Determine the (x, y) coordinate at the center of the cell enclosing the given text.  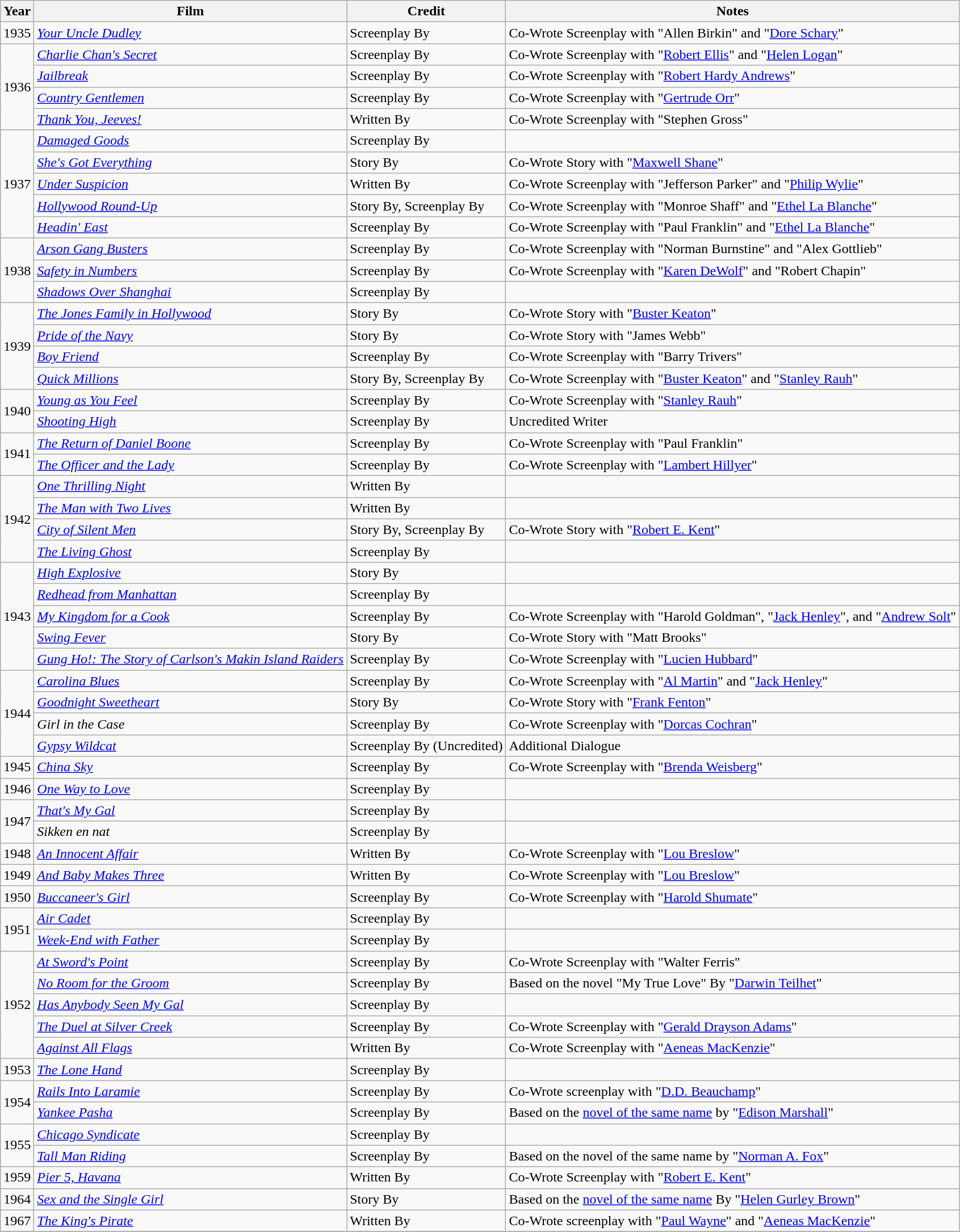
1955 (17, 1145)
Co-Wrote Story with "Maxwell Shane" (732, 162)
Shooting High (191, 422)
Co-Wrote Screenplay with "Jefferson Parker" and "Philip Wylie" (732, 184)
That's My Gal (191, 810)
Young as You Feel (191, 400)
1964 (17, 1199)
Co-Wrote Screenplay with "Allen Birkin" and "Dore Schary" (732, 33)
1941 (17, 454)
Co-Wrote Screenplay with "Al Martin" and "Jack Henley" (732, 681)
Co-Wrote Story with "Robert E. Kent" (732, 529)
Co-Wrote Screenplay with "Stephen Gross" (732, 119)
1946 (17, 789)
The Living Ghost (191, 551)
Boy Friend (191, 357)
Carolina Blues (191, 681)
Based on the novel of the same name by "Edison Marshall" (732, 1113)
1948 (17, 853)
1947 (17, 821)
1954 (17, 1102)
Pride of the Navy (191, 335)
Co-Wrote Screenplay with "Lucien Hubbard" (732, 659)
Swing Fever (191, 638)
Co-Wrote Screenplay with "Karen DeWolf" and "Robert Chapin" (732, 271)
Film (191, 11)
1937 (17, 184)
Co-Wrote Story with "Frank Fenton" (732, 703)
Gypsy Wildcat (191, 746)
Co-Wrote Screenplay with "Robert E. Kent" (732, 1178)
Co-Wrote Screenplay with "Robert Ellis" and "Helen Logan" (732, 54)
Safety in Numbers (191, 271)
Co-Wrote Screenplay with "Paul Franklin" (732, 443)
1939 (17, 346)
An Innocent Affair (191, 853)
Co-Wrote Screenplay with "Gertrude Orr" (732, 98)
And Baby Makes Three (191, 875)
The Jones Family in Hollywood (191, 314)
Co-Wrote Screenplay with "Buster Keaton" and "Stanley Rauh" (732, 379)
Chicago Syndicate (191, 1134)
Based on the novel of the same name by "Norman A. Fox" (732, 1156)
Co-Wrote Screenplay with "Harold Goldman", "Jack Henley", and "Andrew Solt" (732, 616)
Your Uncle Dudley (191, 33)
Sikken en nat (191, 832)
Based on the novel "My True Love" By "Darwin Teilhet" (732, 983)
The Man with Two Lives (191, 508)
Yankee Pasha (191, 1113)
Co-Wrote Story with "Buster Keaton" (732, 314)
Co-Wrote screenplay with "D.D. Beauchamp" (732, 1091)
Girl in the Case (191, 724)
1951 (17, 929)
Co-Wrote Story with "Matt Brooks" (732, 638)
Based on the novel of the same name By "Helen Gurley Brown" (732, 1199)
Screenplay By (Uncredited) (426, 746)
Co-Wrote screenplay with "Paul Wayne" and "Aeneas MacKenzie" (732, 1221)
The King's Pirate (191, 1221)
Air Cadet (191, 918)
Goodnight Sweetheart (191, 703)
Headin' East (191, 227)
1940 (17, 411)
Co-Wrote Screenplay with "Walter Ferris" (732, 962)
Under Suspicion (191, 184)
1938 (17, 270)
She's Got Everything (191, 162)
Jailbreak (191, 76)
Hollywood Round-Up (191, 205)
The Officer and the Lady (191, 465)
Co-Wrote Screenplay with "Aeneas MacKenzie" (732, 1048)
1945 (17, 767)
Shadows Over Shanghai (191, 292)
Co-Wrote Screenplay with "Barry Trivers" (732, 357)
Arson Gang Busters (191, 249)
Co-Wrote Screenplay with "Monroe Shaff" and "Ethel La Blanche" (732, 205)
Rails Into Laramie (191, 1091)
The Return of Daniel Boone (191, 443)
At Sword's Point (191, 962)
China Sky (191, 767)
Additional Dialogue (732, 746)
City of Silent Men (191, 529)
Damaged Goods (191, 141)
Co-Wrote Screenplay with "Brenda Weisberg" (732, 767)
1953 (17, 1070)
Pier 5, Havana (191, 1178)
Sex and the Single Girl (191, 1199)
Credit (426, 11)
Quick Millions (191, 379)
Buccaneer's Girl (191, 897)
Charlie Chan's Secret (191, 54)
My Kingdom for a Cook (191, 616)
Year (17, 11)
1959 (17, 1178)
Country Gentlemen (191, 98)
1967 (17, 1221)
Against All Flags (191, 1048)
Co-Wrote Screenplay with "Dorcas Cochran" (732, 724)
The Lone Hand (191, 1070)
Has Anybody Seen My Gal (191, 1005)
Co-Wrote Story with "James Webb" (732, 335)
1949 (17, 875)
1942 (17, 519)
Co-Wrote Screenplay with "Harold Shumate" (732, 897)
1952 (17, 1005)
One Thrilling Night (191, 486)
1943 (17, 616)
Week-End with Father (191, 940)
The Duel at Silver Creek (191, 1027)
1950 (17, 897)
Gung Ho!: The Story of Carlson's Makin Island Raiders (191, 659)
High Explosive (191, 573)
Tall Man Riding (191, 1156)
Co-Wrote Screenplay with "Paul Franklin" and "Ethel La Blanche" (732, 227)
Co-Wrote Screenplay with "Lambert Hillyer" (732, 465)
Co-Wrote Screenplay with "Robert Hardy Andrews" (732, 76)
Co-Wrote Screenplay with "Stanley Rauh" (732, 400)
Redhead from Manhattan (191, 594)
1935 (17, 33)
No Room for the Groom (191, 983)
Co-Wrote Screenplay with "Gerald Drayson Adams" (732, 1027)
Notes (732, 11)
Thank You, Jeeves! (191, 119)
Co-Wrote Screenplay with "Norman Burnstine" and "Alex Gottlieb" (732, 249)
Uncredited Writer (732, 422)
1936 (17, 87)
1944 (17, 713)
One Way to Love (191, 789)
